Pinpoint the cell where the given text exists, returning its (x, y) midpoint coordinate. 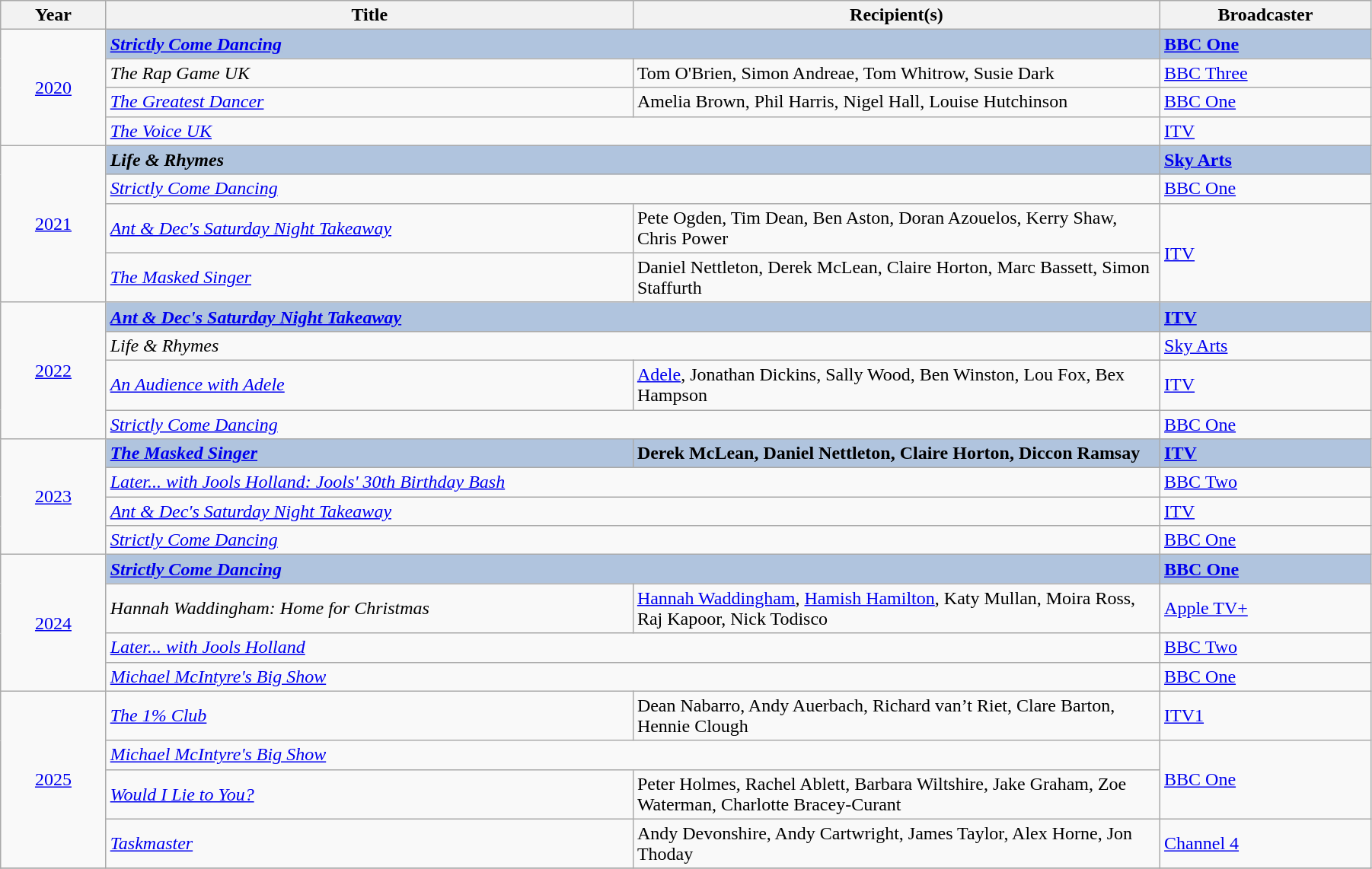
2021 (53, 224)
Taskmaster (369, 843)
Recipient(s) (896, 15)
An Audience with Adele (369, 385)
2025 (53, 779)
2022 (53, 370)
Andy Devonshire, Andy Cartwright, James Taylor, Alex Horne, Jon Thoday (896, 843)
2020 (53, 88)
Pete Ogden, Tim Dean, Ben Aston, Doran Azouelos, Kerry Shaw, Chris Power (896, 228)
Daniel Nettleton, Derek McLean, Claire Horton, Marc Bassett, Simon Staffurth (896, 277)
Hannah Waddingham, Hamish Hamilton, Katy Mullan, Moira Ross, Raj Kapoor, Nick Todisco (896, 609)
Later... with Jools Holland: Jools' 30th Birthday Bash (633, 482)
Title (369, 15)
BBC Three (1265, 73)
Later... with Jools Holland (633, 648)
The Rap Game UK (369, 73)
The 1% Club (369, 715)
Dean Nabarro, Andy Auerbach, Richard van’t Riet, Clare Barton, Hennie Clough (896, 715)
Hannah Waddingham: Home for Christmas (369, 609)
The Greatest Dancer (369, 102)
Derek McLean, Daniel Nettleton, Claire Horton, Diccon Ramsay (896, 454)
Would I Lie to You? (369, 794)
2023 (53, 497)
Apple TV+ (1265, 609)
Year (53, 15)
Peter Holmes, Rachel Ablett, Barbara Wiltshire, Jake Graham, Zoe Waterman, Charlotte Bracey-Curant (896, 794)
2024 (53, 622)
Adele, Jonathan Dickins, Sally Wood, Ben Winston, Lou Fox, Bex Hampson (896, 385)
ITV1 (1265, 715)
The Voice UK (633, 131)
Channel 4 (1265, 843)
Broadcaster (1265, 15)
Tom O'Brien, Simon Andreae, Tom Whitrow, Susie Dark (896, 73)
Amelia Brown, Phil Harris, Nigel Hall, Louise Hutchinson (896, 102)
